Detect which cell encompasses the target text, then output its [X, Y] center coordinate. 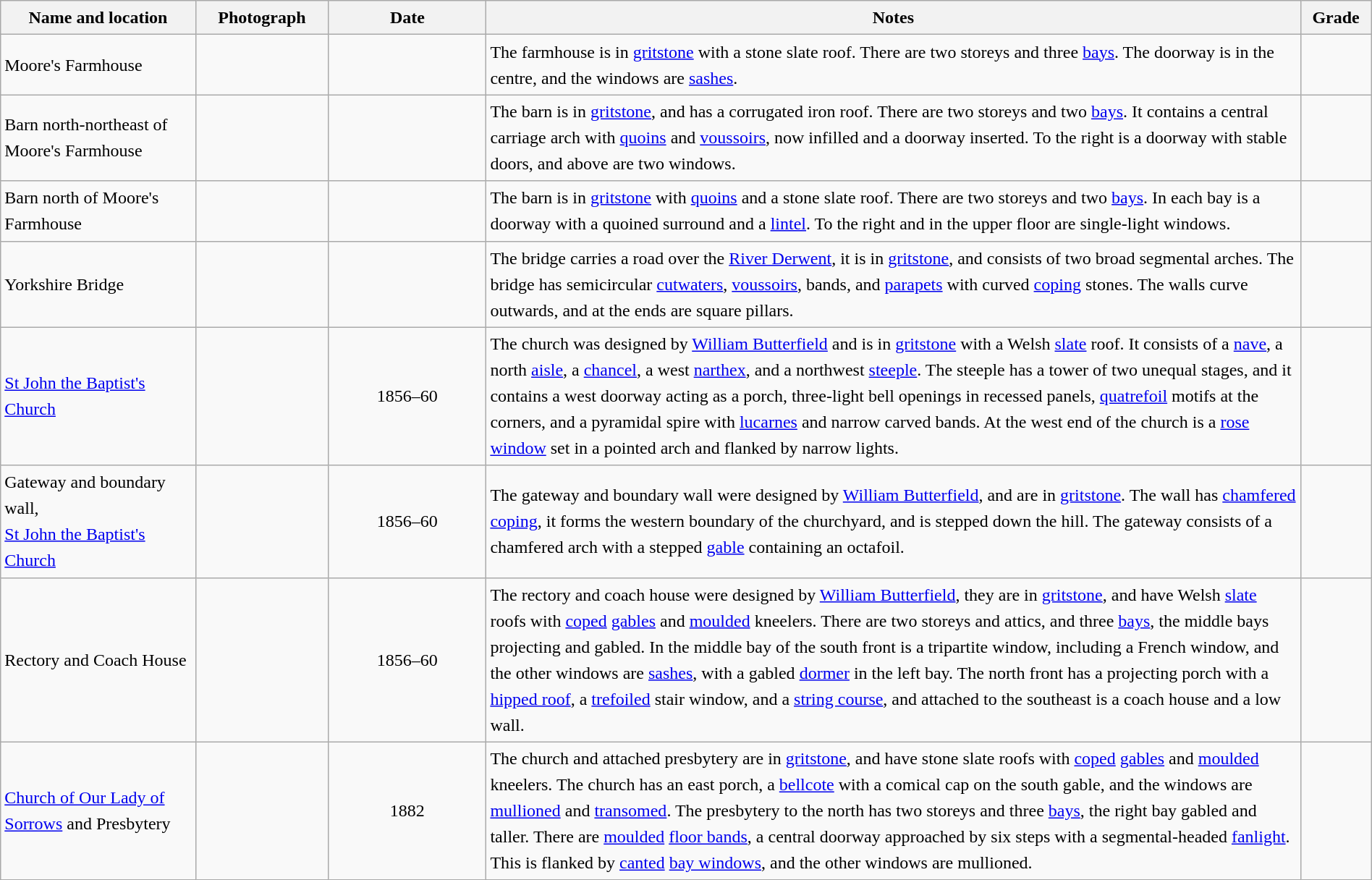
Grade [1336, 17]
1882 [407, 811]
Church of Our Lady of Sorrows and Presbytery [98, 811]
Yorkshire Bridge [98, 284]
Name and location [98, 17]
Notes [893, 17]
Rectory and Coach House [98, 660]
Gateway and boundary wall,St John the Baptist's Church [98, 521]
Barn north of Moore's Farmhouse [98, 211]
Moore's Farmhouse [98, 65]
Photograph [262, 17]
St John the Baptist's Church [98, 397]
Barn north-northeast of Moore's Farmhouse [98, 137]
Date [407, 17]
